Detect which cell encompasses the target text, then output its (X, Y) center coordinate. 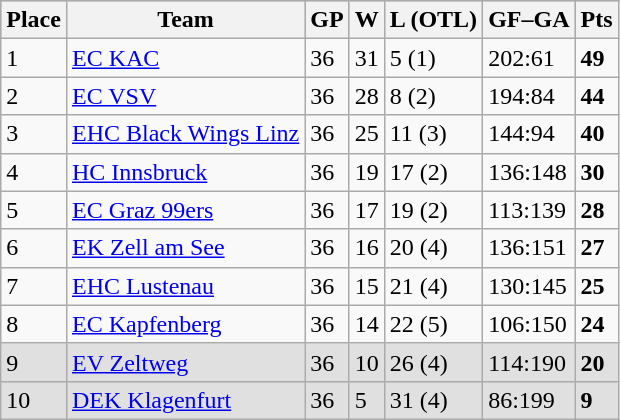
W (366, 20)
EC Graz 99ers (185, 210)
EK Zell am See (185, 248)
7 (34, 286)
30 (596, 172)
1 (34, 58)
31 (366, 58)
15 (366, 286)
8 (34, 324)
21 (4) (433, 286)
20 (596, 362)
86:199 (529, 400)
194:84 (529, 96)
26 (4) (433, 362)
Place (34, 20)
3 (34, 134)
19 (366, 172)
EC Kapfenberg (185, 324)
Pts (596, 20)
24 (596, 324)
136:151 (529, 248)
17 (366, 210)
144:94 (529, 134)
20 (4) (433, 248)
16 (366, 248)
6 (34, 248)
27 (596, 248)
136:148 (529, 172)
EV Zeltweg (185, 362)
44 (596, 96)
4 (34, 172)
114:190 (529, 362)
GF–GA (529, 20)
5 (1) (433, 58)
L (OTL) (433, 20)
HC Innsbruck (185, 172)
Team (185, 20)
106:150 (529, 324)
EC KAC (185, 58)
40 (596, 134)
EC VSV (185, 96)
22 (5) (433, 324)
DEK Klagenfurt (185, 400)
14 (366, 324)
130:145 (529, 286)
EHC Black Wings Linz (185, 134)
8 (2) (433, 96)
19 (2) (433, 210)
EHC Lustenau (185, 286)
2 (34, 96)
11 (3) (433, 134)
31 (4) (433, 400)
202:61 (529, 58)
17 (2) (433, 172)
GP (327, 20)
49 (596, 58)
113:139 (529, 210)
